Scan for the cell matching the given text and deliver its [X, Y] coordinate at center. 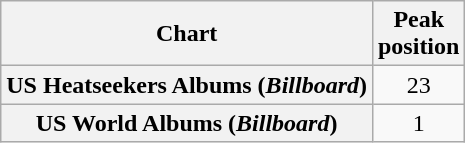
Chart [187, 34]
US Heatseekers Albums (Billboard) [187, 85]
1 [418, 123]
23 [418, 85]
Peakposition [418, 34]
US World Albums (Billboard) [187, 123]
